Output the (X, Y) coordinate of the center of the cell containing the given text.  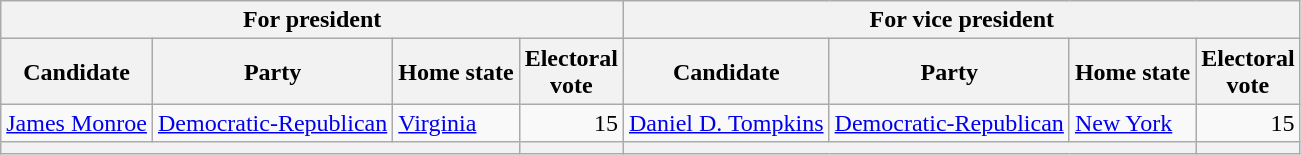
Virginia (456, 123)
New York (1132, 123)
For president (312, 20)
James Monroe (77, 123)
Daniel D. Tompkins (726, 123)
For vice president (962, 20)
